Scan for the cell matching the given text and deliver its (x, y) coordinate at center. 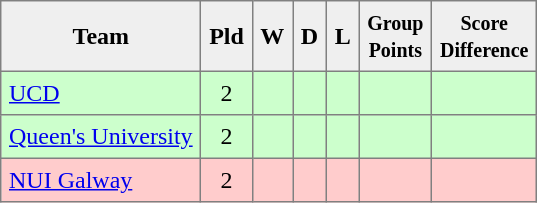
ScoreDifference (484, 36)
D (310, 36)
W (272, 36)
Team (101, 36)
GroupPoints (396, 36)
NUI Galway (101, 180)
Queen's University (101, 137)
Pld (226, 36)
L (342, 36)
UCD (101, 93)
